Return [x, y] of the center of cell containing provided text 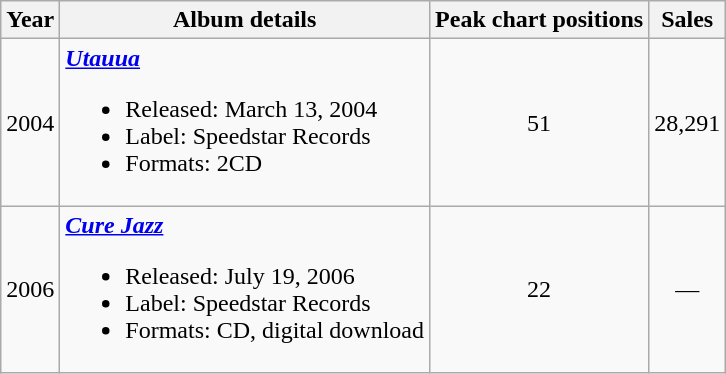
Album details [245, 20]
51 [540, 122]
Cure JazzReleased: July 19, 2006Label: Speedstar RecordsFormats: CD, digital download [245, 290]
Year [30, 20]
Peak chart positions [540, 20]
2004 [30, 122]
2006 [30, 290]
UtauuaReleased: March 13, 2004Label: Speedstar RecordsFormats: 2CD [245, 122]
Sales [688, 20]
— [688, 290]
22 [540, 290]
28,291 [688, 122]
